Locate the cell with the specified text and output its (x, y) center coordinate. 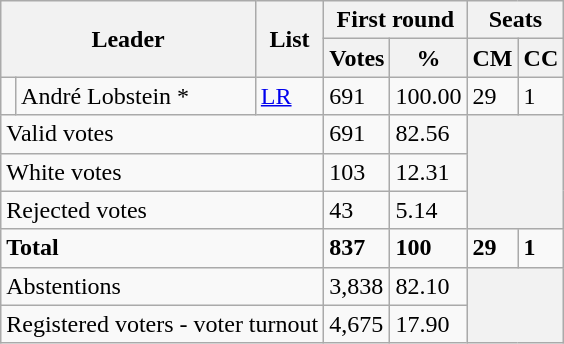
List (289, 39)
Total (162, 248)
Votes (357, 58)
82.10 (428, 286)
Valid votes (162, 134)
CM (492, 58)
Rejected votes (162, 210)
White votes (162, 172)
CC (541, 58)
Registered voters - voter turnout (162, 324)
3,838 (357, 286)
837 (357, 248)
Leader (128, 39)
82.56 (428, 134)
12.31 (428, 172)
5.14 (428, 210)
4,675 (357, 324)
43 (357, 210)
100.00 (428, 96)
103 (357, 172)
Abstentions (162, 286)
First round (396, 20)
17.90 (428, 324)
% (428, 58)
100 (428, 248)
Seats (516, 20)
André Lobstein * (136, 96)
LR (289, 96)
